Return the [x, y] coordinate for the center point of the cell that contains the specified text.  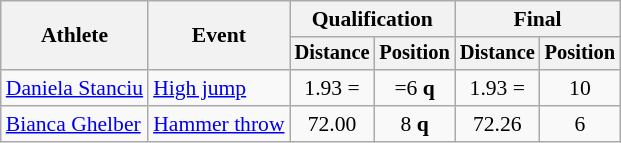
10 [580, 88]
Event [218, 36]
72.00 [332, 124]
Daniela Stanciu [74, 88]
Qualification [372, 19]
Hammer throw [218, 124]
=6 q [414, 88]
High jump [218, 88]
6 [580, 124]
Final [538, 19]
Bianca Ghelber [74, 124]
72.26 [498, 124]
Athlete [74, 36]
8 q [414, 124]
